Detect which cell encompasses the target text, then output its (x, y) center coordinate. 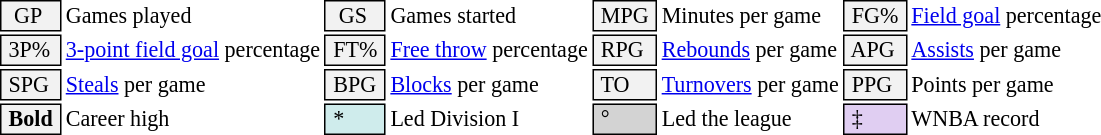
Steals per game (192, 85)
Blocks per game (489, 85)
Turnovers per game (750, 85)
Free throw percentage (489, 50)
3P% (30, 50)
GS (356, 16)
TO (624, 85)
GP (30, 16)
Rebounds per game (750, 50)
BPG (356, 85)
Games started (489, 16)
APG (875, 50)
MPG (624, 16)
FT% (356, 50)
Games played (192, 16)
FG% (875, 16)
PPG (875, 85)
SPG (30, 85)
RPG (624, 50)
Minutes per game (750, 16)
3-point field goal percentage (192, 50)
